Return (x, y) of the center of cell containing provided text 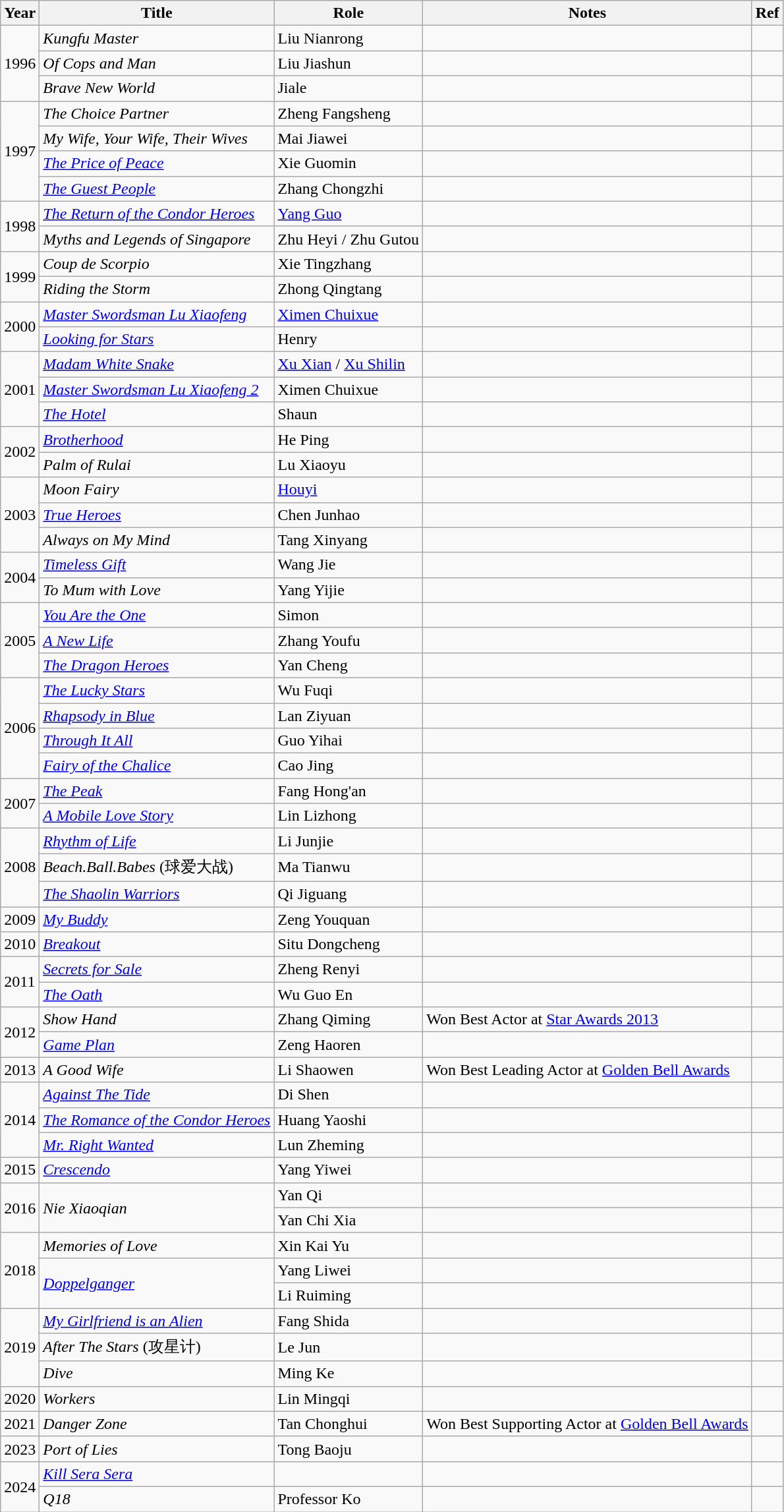
Liu Nianrong (349, 38)
After The Stars (攻星计) (157, 1347)
Won Best Leading Actor at Golden Bell Awards (588, 1070)
Wu Guo En (349, 995)
Zeng Haoren (349, 1045)
Zhang Chongzhi (349, 189)
Houyi (349, 490)
2009 (20, 919)
2003 (20, 515)
2015 (20, 1170)
Title (157, 13)
2005 (20, 640)
Kungfu Master (157, 38)
1997 (20, 151)
He Ping (349, 440)
Yang Liwei (349, 1270)
Palm of Rulai (157, 465)
Danger Zone (157, 1424)
2004 (20, 577)
Zhong Qingtang (349, 289)
Zhang Youfu (349, 640)
Timeless Gift (157, 565)
Situ Dongcheng (349, 945)
Yang Yijie (349, 590)
Yan Cheng (349, 665)
Simon (349, 615)
2019 (20, 1347)
Looking for Stars (157, 339)
Notes (588, 13)
Tang Xinyang (349, 540)
Di Shen (349, 1095)
2000 (20, 327)
Port of Lies (157, 1449)
Nie Xiaoqian (157, 1207)
Of Cops and Man (157, 63)
Zeng Youquan (349, 919)
2023 (20, 1449)
Jiale (349, 88)
The Return of the Condor Heroes (157, 214)
Lu Xiaoyu (349, 465)
2007 (20, 803)
My Buddy (157, 919)
Year (20, 13)
To Mum with Love (157, 590)
Workers (157, 1399)
Lin Lizhong (349, 816)
2002 (20, 452)
Yang Guo (349, 214)
The Choice Partner (157, 113)
Qi Jiguang (349, 894)
Crescendo (157, 1170)
A Good Wife (157, 1070)
Cao Jing (349, 766)
The Lucky Stars (157, 690)
Yan Chi Xia (349, 1220)
Lan Ziyuan (349, 715)
The Romance of the Condor Heroes (157, 1120)
2021 (20, 1424)
Yang Yiwei (349, 1170)
Brave New World (157, 88)
Moon Fairy (157, 490)
Secrets for Sale (157, 970)
Fairy of the Chalice (157, 766)
Li Junjie (349, 841)
2014 (20, 1120)
The Shaolin Warriors (157, 894)
2011 (20, 982)
Professor Ko (349, 1499)
Chen Junhao (349, 515)
Zheng Fangsheng (349, 113)
Q18 (157, 1499)
Against The Tide (157, 1095)
Game Plan (157, 1045)
Liu Jiashun (349, 63)
Xie Guomin (349, 163)
Always on My Mind (157, 540)
Tan Chonghui (349, 1424)
The Dragon Heroes (157, 665)
Zhang Qiming (349, 1020)
A New Life (157, 640)
Coup de Scorpio (157, 264)
Zhu Heyi / Zhu Gutou (349, 239)
Myths and Legends of Singapore (157, 239)
Beach.Ball.Babes (球爱大战) (157, 867)
Brotherhood (157, 440)
2008 (20, 867)
2018 (20, 1270)
The Guest People (157, 189)
Henry (349, 339)
1999 (20, 276)
Won Best Supporting Actor at Golden Bell Awards (588, 1424)
You Are the One (157, 615)
2006 (20, 728)
Role (349, 13)
Riding the Storm (157, 289)
Dive (157, 1374)
My Wife, Your Wife, Their Wives (157, 138)
Mr. Right Wanted (157, 1145)
Guo Yihai (349, 741)
Show Hand (157, 1020)
Wang Jie (349, 565)
Zheng Renyi (349, 970)
Lin Mingqi (349, 1399)
Huang Yaoshi (349, 1120)
Li Ruiming (349, 1295)
A Mobile Love Story (157, 816)
2010 (20, 945)
Fang Shida (349, 1320)
Li Shaowen (349, 1070)
Rhapsody in Blue (157, 715)
Mai Jiawei (349, 138)
Through It All (157, 741)
2024 (20, 1486)
Ref (767, 13)
Shaun (349, 415)
Lun Zheming (349, 1145)
The Price of Peace (157, 163)
Rhythm of Life (157, 841)
Wu Fuqi (349, 690)
1996 (20, 63)
Tong Baoju (349, 1449)
Xie Tingzhang (349, 264)
My Girlfriend is an Alien (157, 1320)
The Hotel (157, 415)
Kill Sera Sera (157, 1474)
2001 (20, 390)
Yan Qi (349, 1195)
The Peak (157, 791)
Madam White Snake (157, 364)
2012 (20, 1032)
True Heroes (157, 515)
Master Swordsman Lu Xiaofeng 2 (157, 390)
2016 (20, 1207)
Won Best Actor at Star Awards 2013 (588, 1020)
2020 (20, 1399)
Ming Ke (349, 1374)
The Oath (157, 995)
Ma Tianwu (349, 867)
Fang Hong'an (349, 791)
Xin Kai Yu (349, 1245)
Memories of Love (157, 1245)
Master Swordsman Lu Xiaofeng (157, 314)
Le Jun (349, 1347)
Doppelganger (157, 1283)
2013 (20, 1070)
Xu Xian / Xu Shilin (349, 364)
Breakout (157, 945)
1998 (20, 226)
